Return the (X, Y) coordinate for the center point of the cell that contains the specified text.  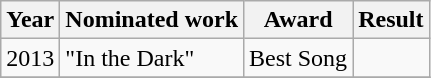
Year (30, 20)
"In the Dark" (152, 58)
Best Song (298, 58)
Nominated work (152, 20)
Award (298, 20)
2013 (30, 58)
Result (391, 20)
